Pinpoint the cell where the given text exists, returning its [X, Y] midpoint coordinate. 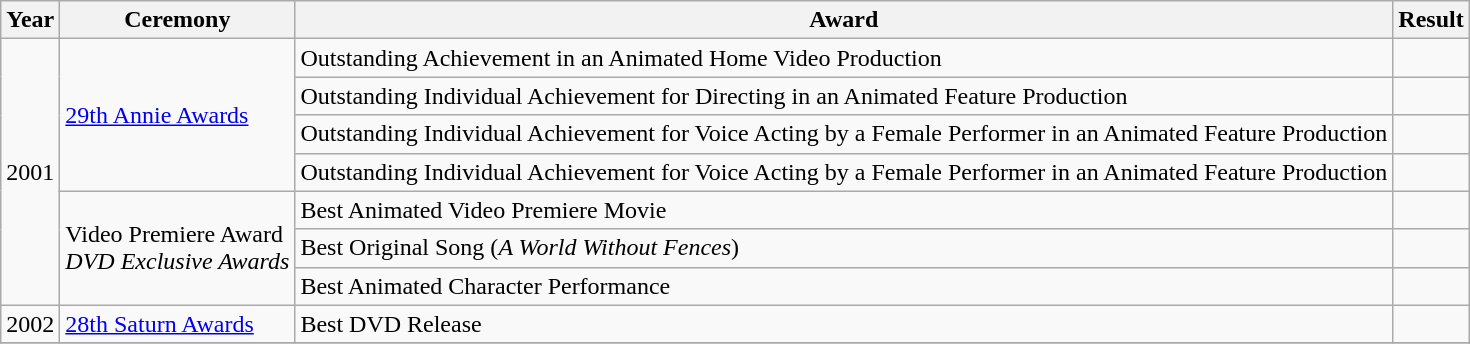
2002 [30, 324]
Video Premiere AwardDVD Exclusive Awards [178, 248]
Best Animated Character Performance [844, 286]
29th Annie Awards [178, 115]
Ceremony [178, 20]
Year [30, 20]
Best Animated Video Premiere Movie [844, 210]
Award [844, 20]
Best DVD Release [844, 324]
2001 [30, 172]
Outstanding Achievement in an Animated Home Video Production [844, 58]
28th Saturn Awards [178, 324]
Outstanding Individual Achievement for Directing in an Animated Feature Production [844, 96]
Best Original Song (A World Without Fences) [844, 248]
Result [1431, 20]
